Pinpoint the cell where the given text exists, returning its (X, Y) midpoint coordinate. 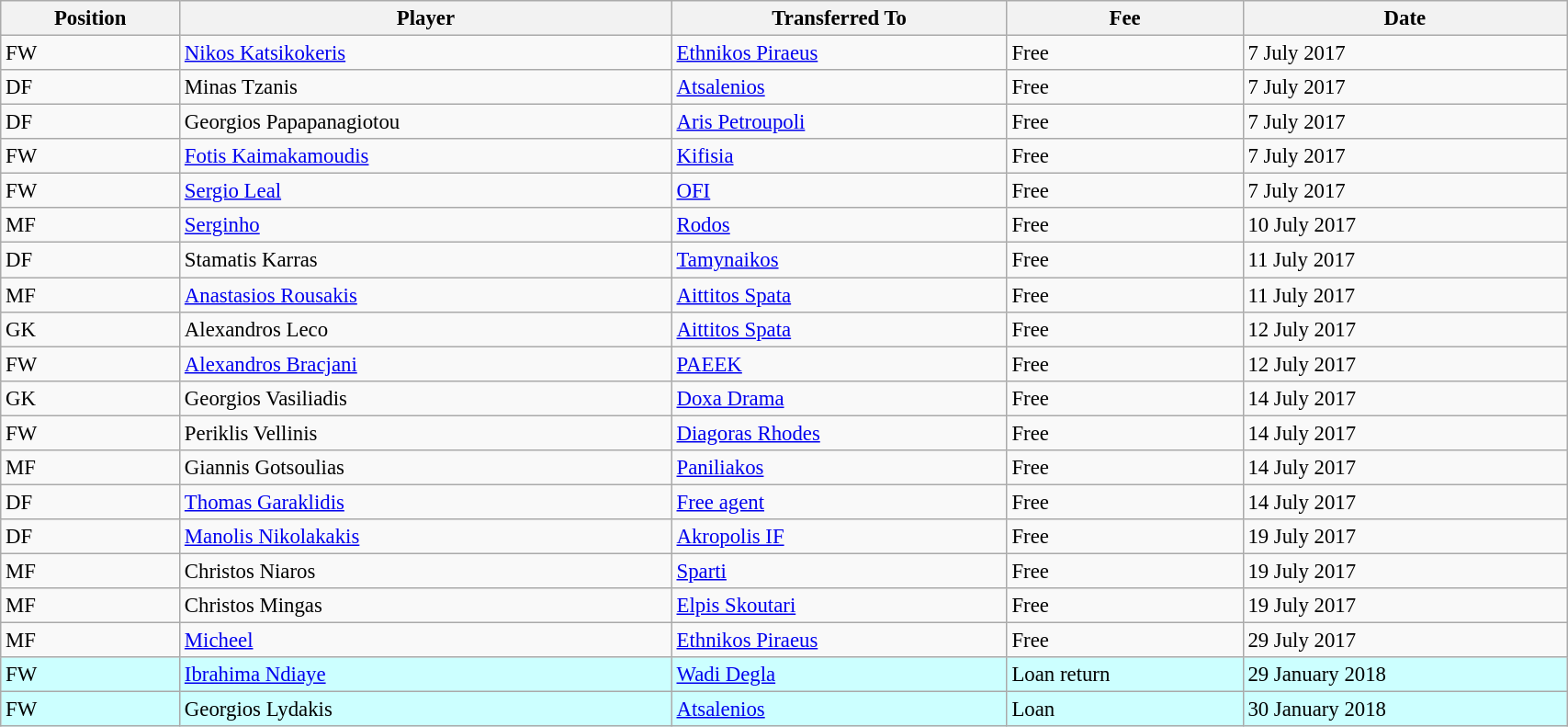
Alexandros Leco (426, 329)
Kifisia (840, 156)
Position (90, 18)
Periklis Vellinis (426, 433)
Micheel (426, 641)
Akropolis IF (840, 537)
Ibrahima Ndiaye (426, 675)
Georgios Papapanagiotou (426, 122)
Thomas Garaklidis (426, 502)
Alexandros Bracjani (426, 364)
29 January 2018 (1405, 675)
Wadi Degla (840, 675)
Fee (1124, 18)
Georgios Lydakis (426, 710)
Sergio Leal (426, 191)
Minas Tzanis (426, 87)
Paniliakos (840, 468)
Stamatis Karras (426, 260)
Aris Petroupoli (840, 122)
Transferred To (840, 18)
10 July 2017 (1405, 225)
Anastasios Rousakis (426, 295)
Tamynaikos (840, 260)
Serginho (426, 225)
Giannis Gotsoulias (426, 468)
Nikos Katsikokeris (426, 53)
Elpis Skoutari (840, 606)
Doxa Drama (840, 398)
Christos Mingas (426, 606)
Sparti (840, 571)
Loan (1124, 710)
PAEEK (840, 364)
OFI (840, 191)
Player (426, 18)
Fotis Kaimakamoudis (426, 156)
Free agent (840, 502)
Loan return (1124, 675)
29 July 2017 (1405, 641)
Diagoras Rhodes (840, 433)
30 January 2018 (1405, 710)
Georgios Vasiliadis (426, 398)
Christos Niaros (426, 571)
Date (1405, 18)
Manolis Nikolakakis (426, 537)
Rodos (840, 225)
